Return [X, Y] of the center of cell containing provided text 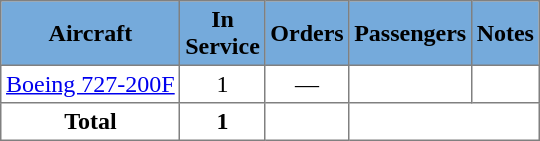
Aircraft [90, 33]
Notes [505, 33]
InService [222, 33]
Total [90, 122]
Passengers [410, 33]
— [307, 84]
Boeing 727-200F [90, 84]
Orders [307, 33]
